Find where the given text appears and provide that cell's center as (X, Y) coordinate. 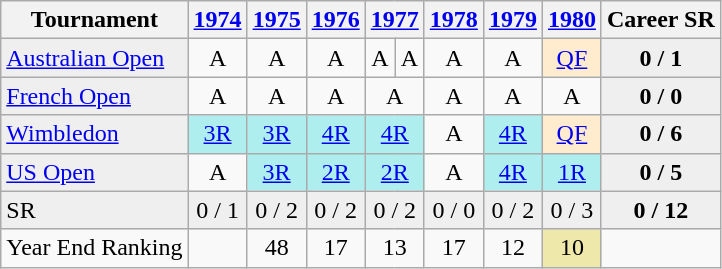
48 (276, 248)
1980 (572, 20)
SR (94, 210)
Career SR (660, 20)
0 / 12 (660, 210)
1977 (394, 20)
0 / 6 (660, 134)
0 / 3 (572, 210)
Wimbledon (94, 134)
French Open (94, 96)
1975 (276, 20)
Tournament (94, 20)
1978 (454, 20)
1979 (512, 20)
13 (394, 248)
1974 (218, 20)
Australian Open (94, 58)
US Open (94, 172)
0 / 5 (660, 172)
1976 (336, 20)
1R (572, 172)
12 (512, 248)
10 (572, 248)
Year End Ranking (94, 248)
